For the text-containing cell, return its midpoint in (x, y) coordinate format. 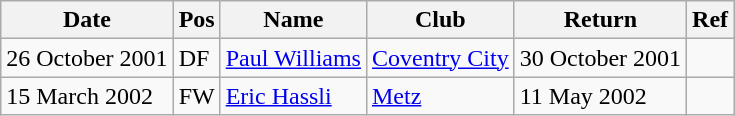
Coventry City (440, 58)
FW (196, 96)
26 October 2001 (87, 58)
Ref (710, 20)
Metz (440, 96)
15 March 2002 (87, 96)
Club (440, 20)
Return (600, 20)
Paul Williams (293, 58)
DF (196, 58)
Name (293, 20)
30 October 2001 (600, 58)
11 May 2002 (600, 96)
Pos (196, 20)
Eric Hassli (293, 96)
Date (87, 20)
